Pinpoint the cell where the given text exists, returning its [x, y] midpoint coordinate. 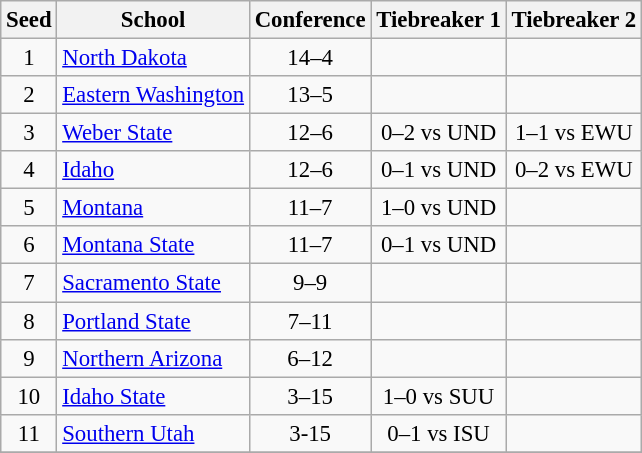
6 [29, 245]
0–2 vs UND [438, 133]
Conference [310, 20]
Idaho [153, 170]
8 [29, 321]
Montana State [153, 245]
5 [29, 208]
3–15 [310, 396]
0–1 vs ISU [438, 433]
11 [29, 433]
Northern Arizona [153, 358]
School [153, 20]
Seed [29, 20]
3-15 [310, 433]
13–5 [310, 95]
4 [29, 170]
Southern Utah [153, 433]
9–9 [310, 283]
9 [29, 358]
7 [29, 283]
3 [29, 133]
Sacramento State [153, 283]
North Dakota [153, 58]
6–12 [310, 358]
14–4 [310, 58]
Eastern Washington [153, 95]
Idaho State [153, 396]
10 [29, 396]
Tiebreaker 2 [574, 20]
1–0 vs UND [438, 208]
0–2 vs EWU [574, 170]
Tiebreaker 1 [438, 20]
2 [29, 95]
1–1 vs EWU [574, 133]
Weber State [153, 133]
7–11 [310, 321]
Portland State [153, 321]
Montana [153, 208]
1–0 vs SUU [438, 396]
1 [29, 58]
